Return the [X, Y] coordinate for the center point of the cell that contains the specified text.  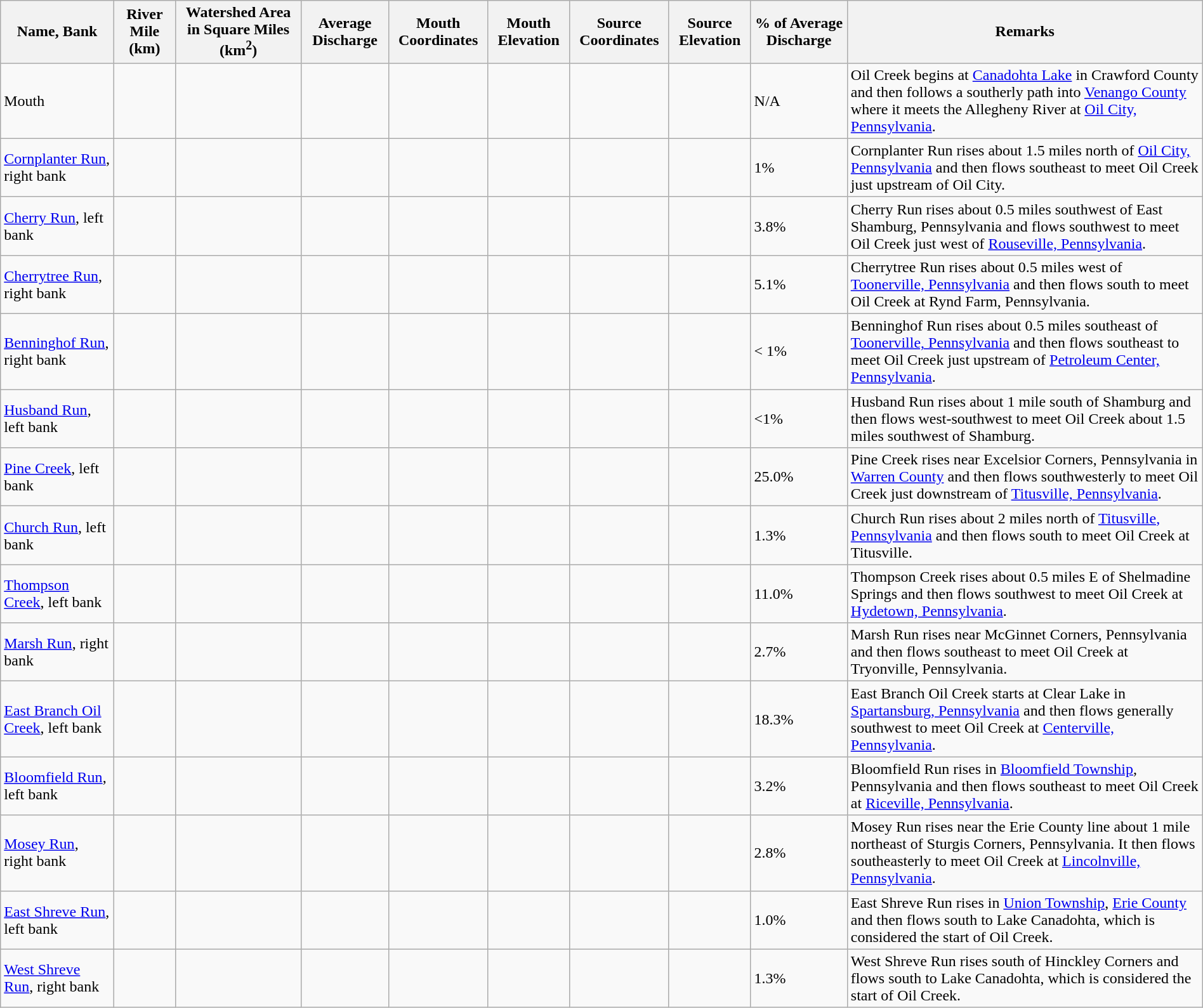
Cornplanter Run rises about 1.5 miles north of Oil City, Pennsylvania and then flows southeast to meet Oil Creek just upstream of Oil City. [1025, 167]
< 1% [799, 351]
2.8% [799, 853]
East Shreve Run, left bank [57, 920]
Bloomfield Run rises in Bloomfield Township, Pennsylvania and then flows southeast to meet Oil Creek at Riceville, Pennsylvania. [1025, 786]
Mosey Run, right bank [57, 853]
2.7% [799, 652]
Thompson Creek, left bank [57, 594]
Pine Creek, left bank [57, 477]
Mouth Elevation [529, 32]
Church Run, left bank [57, 535]
11.0% [799, 594]
Average Discharge [345, 32]
Mouth [57, 100]
Source Coordinates [619, 32]
East Shreve Run rises in Union Township, Erie County and then flows south to Lake Canadohta, which is considered the start of Oil Creek. [1025, 920]
Marsh Run rises near McGinnet Corners, Pennsylvania and then flows southeast to meet Oil Creek at Tryonville, Pennsylvania. [1025, 652]
<1% [799, 419]
Cornplanter Run, right bank [57, 167]
Cherrytree Run, right bank [57, 284]
3.8% [799, 226]
Marsh Run, right bank [57, 652]
Benninghof Run, right bank [57, 351]
Cherrytree Run rises about 0.5 miles west of Toonerville, Pennsylvania and then flows south to meet Oil Creek at Rynd Farm, Pennsylvania. [1025, 284]
25.0% [799, 477]
Bloomfield Run, left bank [57, 786]
Source Elevation [709, 32]
West Shreve Run rises south of Hinckley Corners and flows south to Lake Canadohta, which is considered the start of Oil Creek. [1025, 978]
East Branch Oil Creek, left bank [57, 719]
1.0% [799, 920]
18.3% [799, 719]
5.1% [799, 284]
Thompson Creek rises about 0.5 miles E of Shelmadine Springs and then flows southwest to meet Oil Creek at Hydetown, Pennsylvania. [1025, 594]
River Mile (km) [145, 32]
Husband Run, left bank [57, 419]
Watershed Area in Square Miles (km2) [238, 32]
Remarks [1025, 32]
West Shreve Run, right bank [57, 978]
Name, Bank [57, 32]
Cherry Run, left bank [57, 226]
Mouth Coordinates [438, 32]
1% [799, 167]
Husband Run rises about 1 mile south of Shamburg and then flows west-southwest to meet Oil Creek about 1.5 miles southwest of Shamburg. [1025, 419]
3.2% [799, 786]
N/A [799, 100]
Church Run rises about 2 miles north of Titusville, Pennsylvania and then flows south to meet Oil Creek at Titusville. [1025, 535]
% of Average Discharge [799, 32]
